Provide the (X, Y) coordinate of the cell's center where the given text is located.  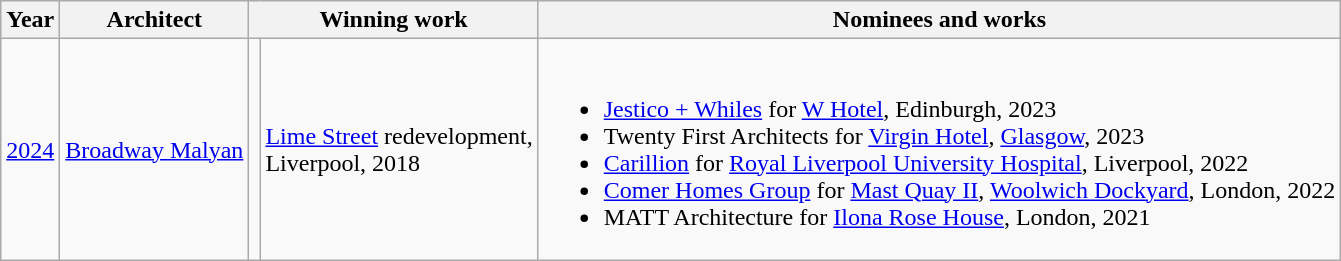
Lime Street redevelopment,Liverpool, 2018 (399, 150)
Architect (154, 20)
Winning work (394, 20)
2024 (30, 150)
Year (30, 20)
Nominees and works (940, 20)
Broadway Malyan (154, 150)
